Provide the [X, Y] coordinate of the cell's center where the given text is located.  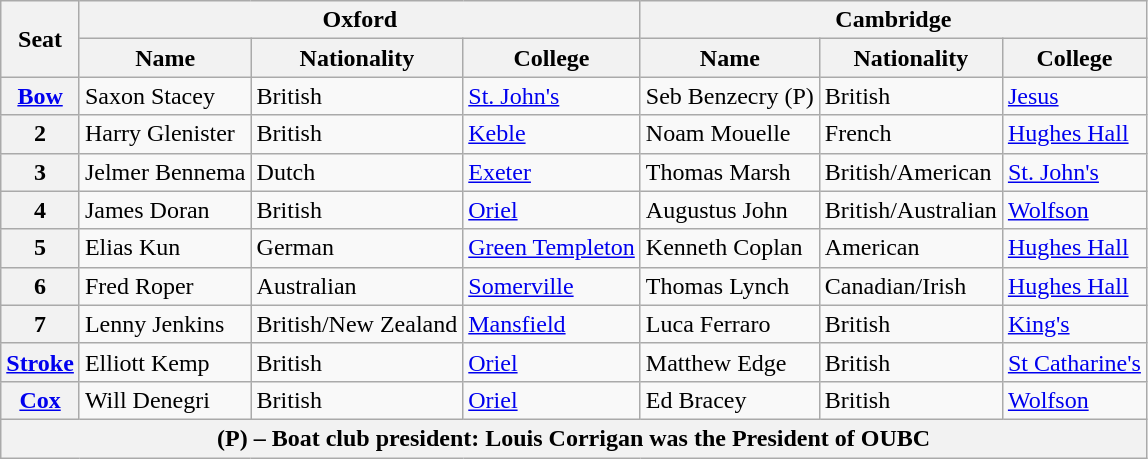
Seat [40, 39]
British/New Zealand [357, 324]
Cox [40, 400]
5 [40, 248]
Cambridge [893, 20]
Elliott Kemp [165, 362]
Thomas Lynch [730, 286]
Exeter [552, 172]
British/American [910, 172]
Noam Mouelle [730, 134]
Somerville [552, 286]
Bow [40, 96]
Augustus John [730, 210]
7 [40, 324]
American [910, 248]
James Doran [165, 210]
Australian [357, 286]
Oxford [360, 20]
Stroke [40, 362]
French [910, 134]
British/Australian [910, 210]
German [357, 248]
Luca Ferraro [730, 324]
Saxon Stacey [165, 96]
Canadian/Irish [910, 286]
Harry Glenister [165, 134]
Thomas Marsh [730, 172]
Ed Bracey [730, 400]
Mansfield [552, 324]
Kenneth Coplan [730, 248]
Jelmer Bennema [165, 172]
6 [40, 286]
Lenny Jenkins [165, 324]
Matthew Edge [730, 362]
Elias Kun [165, 248]
(P) – Boat club president: Louis Corrigan was the President of OUBC [574, 438]
Green Templeton [552, 248]
Dutch [357, 172]
3 [40, 172]
4 [40, 210]
Seb Benzecry (P) [730, 96]
King's [1074, 324]
Fred Roper [165, 286]
2 [40, 134]
Keble [552, 134]
Will Denegri [165, 400]
St Catharine's [1074, 362]
Jesus [1074, 96]
